From the cell containing the given text, extract its center point as [x, y] coordinate. 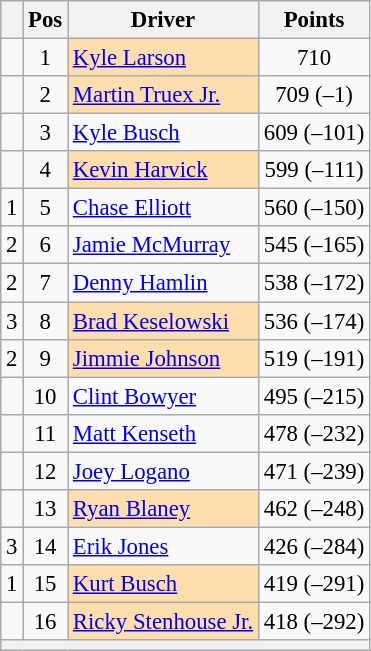
Joey Logano [164, 471]
7 [46, 283]
462 (–248) [314, 509]
Denny Hamlin [164, 283]
11 [46, 433]
710 [314, 58]
Martin Truex Jr. [164, 95]
Kevin Harvick [164, 170]
Jamie McMurray [164, 245]
12 [46, 471]
5 [46, 208]
10 [46, 396]
Ryan Blaney [164, 509]
419 (–291) [314, 584]
15 [46, 584]
Erik Jones [164, 546]
Brad Keselowski [164, 321]
6 [46, 245]
418 (–292) [314, 621]
545 (–165) [314, 245]
Clint Bowyer [164, 396]
599 (–111) [314, 170]
Ricky Stenhouse Jr. [164, 621]
536 (–174) [314, 321]
538 (–172) [314, 283]
13 [46, 509]
Jimmie Johnson [164, 358]
Kurt Busch [164, 584]
478 (–232) [314, 433]
519 (–191) [314, 358]
Kyle Busch [164, 133]
560 (–150) [314, 208]
8 [46, 321]
16 [46, 621]
14 [46, 546]
709 (–1) [314, 95]
609 (–101) [314, 133]
4 [46, 170]
Chase Elliott [164, 208]
Kyle Larson [164, 58]
426 (–284) [314, 546]
495 (–215) [314, 396]
Points [314, 20]
Driver [164, 20]
471 (–239) [314, 471]
Matt Kenseth [164, 433]
Pos [46, 20]
9 [46, 358]
